Find where the given text appears and provide that cell's center as [X, Y] coordinate. 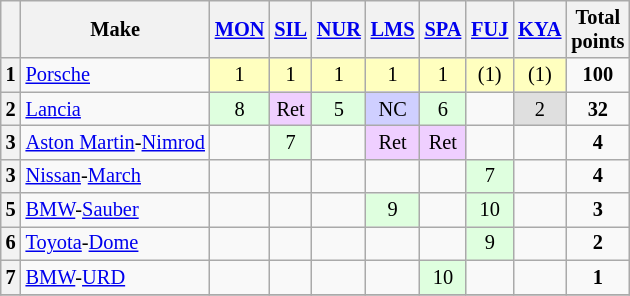
FUJ [490, 29]
NC [393, 109]
LMS [393, 29]
MON [240, 29]
100 [598, 75]
Toyota-Dome [116, 243]
Nissan-March [116, 176]
BMW-Sauber [116, 210]
NUR [339, 29]
Totalpoints [598, 29]
SPA [444, 29]
32 [598, 109]
Porsche [116, 75]
SIL [290, 29]
8 [240, 109]
BMW-URD [116, 277]
Make [116, 29]
KYA [540, 29]
Aston Martin-Nimrod [116, 142]
Lancia [116, 109]
